Detect which cell encompasses the target text, then output its (X, Y) center coordinate. 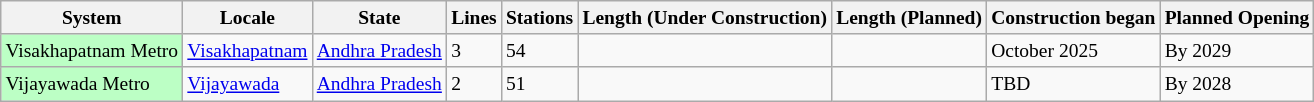
TBD (1074, 84)
Vijayawada Metro (92, 84)
Stations (539, 18)
October 2025 (1074, 50)
Locale (248, 18)
Visakhapatnam (248, 50)
Planned Opening (1237, 18)
Length (Planned) (910, 18)
Lines (474, 18)
State (379, 18)
Vijayawada (248, 84)
Construction began (1074, 18)
Length (Under Construction) (705, 18)
Visakhapatnam Metro (92, 50)
System (92, 18)
By 2028 (1237, 84)
By 2029 (1237, 50)
2 (474, 84)
54 (539, 50)
51 (539, 84)
3 (474, 50)
